From the cell containing the given text, extract its center point as [x, y] coordinate. 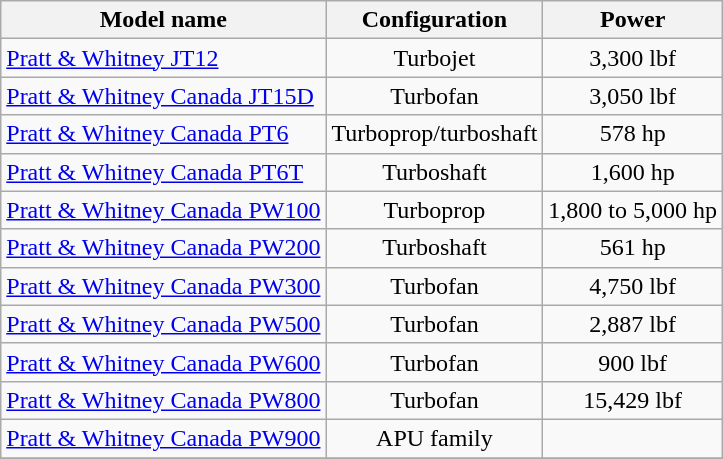
Pratt & Whitney Canada PW600 [164, 362]
2,887 lbf [633, 324]
Model name [164, 20]
Pratt & Whitney Canada JT15D [164, 96]
Turboprop [434, 210]
Pratt & Whitney Canada PW100 [164, 210]
3,050 lbf [633, 96]
Configuration [434, 20]
Power [633, 20]
Pratt & Whitney Canada PT6T [164, 172]
Turbojet [434, 58]
Pratt & Whitney JT12 [164, 58]
Pratt & Whitney Canada PT6 [164, 134]
1,600 hp [633, 172]
1,800 to 5,000 hp [633, 210]
4,750 lbf [633, 286]
Pratt & Whitney Canada PW300 [164, 286]
APU family [434, 438]
Turboprop/turboshaft [434, 134]
3,300 lbf [633, 58]
561 hp [633, 248]
Pratt & Whitney Canada PW900 [164, 438]
900 lbf [633, 362]
Pratt & Whitney Canada PW500 [164, 324]
578 hp [633, 134]
15,429 lbf [633, 400]
Pratt & Whitney Canada PW800 [164, 400]
Pratt & Whitney Canada PW200 [164, 248]
